From the cell containing the given text, extract its center point as [X, Y] coordinate. 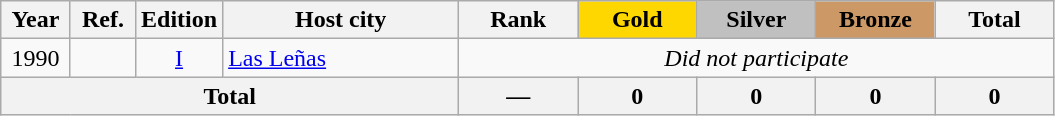
Gold [638, 20]
Silver [756, 20]
Year [36, 20]
1990 [36, 58]
— [518, 96]
Las Leñas [341, 58]
Rank [518, 20]
Ref. [102, 20]
I [180, 58]
Host city [341, 20]
Did not participate [756, 58]
Edition [180, 20]
Bronze [876, 20]
